Provide the [x, y] coordinate of the cell's center where the given text is located.  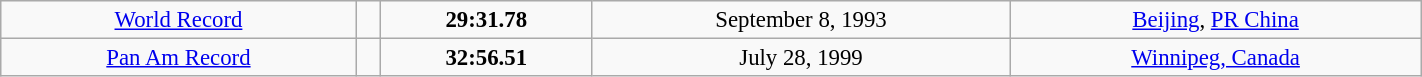
29:31.78 [486, 20]
World Record [178, 20]
Pan Am Record [178, 58]
32:56.51 [486, 58]
Winnipeg, Canada [1216, 58]
Beijing, PR China [1216, 20]
September 8, 1993 [801, 20]
July 28, 1999 [801, 58]
